Detect which cell encompasses the target text, then output its [X, Y] center coordinate. 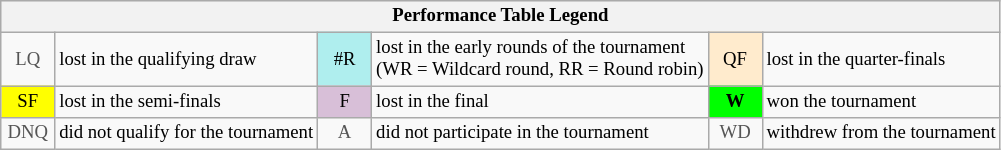
did not qualify for the tournament [186, 134]
lost in the final [540, 102]
lost in the semi-finals [186, 102]
lost in the early rounds of the tournament(WR = Wildcard round, RR = Round robin) [540, 60]
LQ [28, 60]
WD [735, 134]
SF [28, 102]
#R [345, 60]
lost in the qualifying draw [186, 60]
W [735, 102]
A [345, 134]
Performance Table Legend [500, 16]
DNQ [28, 134]
won the tournament [881, 102]
F [345, 102]
withdrew from the tournament [881, 134]
did not participate in the tournament [540, 134]
lost in the quarter-finals [881, 60]
QF [735, 60]
